Capture the cell that displays the provided text and extract its (x, y) central coordinate. 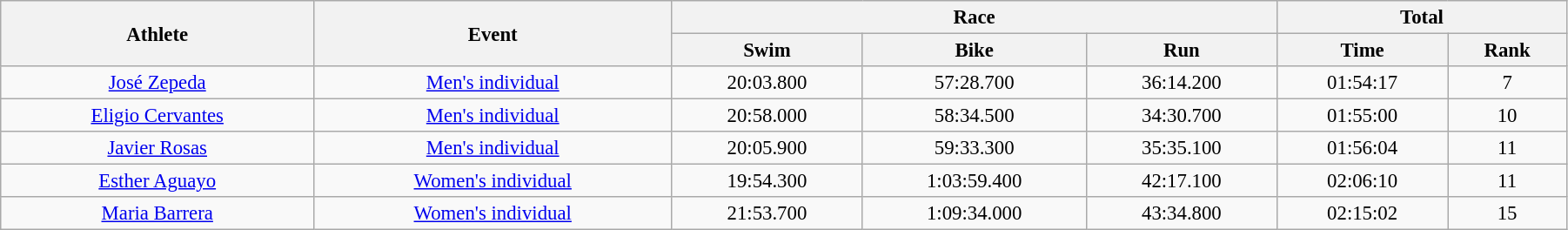
42:17.100 (1182, 181)
01:55:00 (1363, 116)
10 (1507, 116)
36:14.200 (1182, 83)
20:58.000 (767, 116)
58:34.500 (975, 116)
20:03.800 (767, 83)
Time (1363, 51)
59:33.300 (975, 148)
Athlete (157, 33)
21:53.700 (767, 213)
19:54.300 (767, 181)
Eligio Cervantes (157, 116)
1:03:59.400 (975, 181)
35:35.100 (1182, 148)
02:15:02 (1363, 213)
1:09:34.000 (975, 213)
01:56:04 (1363, 148)
34:30.700 (1182, 116)
Event (493, 33)
Maria Barrera (157, 213)
01:54:17 (1363, 83)
43:34.800 (1182, 213)
20:05.900 (767, 148)
Bike (975, 51)
57:28.700 (975, 83)
José Zepeda (157, 83)
Race (975, 17)
Swim (767, 51)
15 (1507, 213)
7 (1507, 83)
Esther Aguayo (157, 181)
Rank (1507, 51)
02:06:10 (1363, 181)
Run (1182, 51)
Total (1422, 17)
Javier Rosas (157, 148)
